Extract the [X, Y] coordinate from the center of the cell holding the provided text.  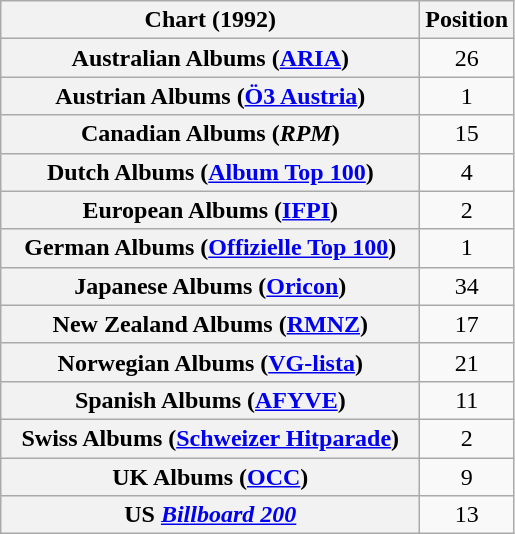
US Billboard 200 [210, 515]
Chart (1992) [210, 20]
European Albums (IFPI) [210, 210]
4 [467, 172]
9 [467, 477]
21 [467, 362]
15 [467, 134]
Norwegian Albums (VG-lista) [210, 362]
UK Albums (OCC) [210, 477]
German Albums (Offizielle Top 100) [210, 248]
26 [467, 58]
17 [467, 324]
34 [467, 286]
New Zealand Albums (RMNZ) [210, 324]
13 [467, 515]
Canadian Albums (RPM) [210, 134]
11 [467, 400]
Australian Albums (ARIA) [210, 58]
Austrian Albums (Ö3 Austria) [210, 96]
Dutch Albums (Album Top 100) [210, 172]
Japanese Albums (Oricon) [210, 286]
Position [467, 20]
Spanish Albums (AFYVE) [210, 400]
Swiss Albums (Schweizer Hitparade) [210, 438]
